Search for the cell housing the specified text and yield its [x, y] center coordinate. 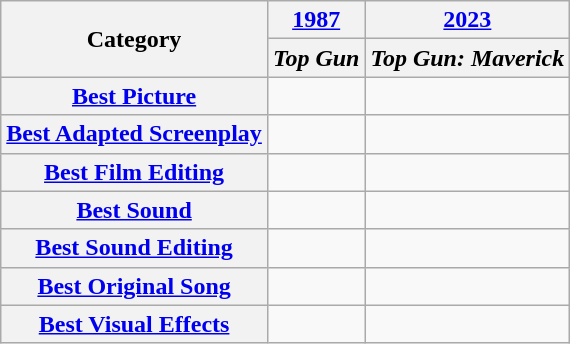
Category [134, 39]
Top Gun [316, 58]
Best Original Song [134, 286]
Best Film Editing [134, 172]
Best Visual Effects [134, 324]
1987 [316, 20]
2023 [468, 20]
Top Gun: Maverick [468, 58]
Best Picture [134, 96]
Best Sound Editing [134, 248]
Best Adapted Screenplay [134, 134]
Best Sound [134, 210]
